Provide the [X, Y] coordinate of the cell's center where the given text is located.  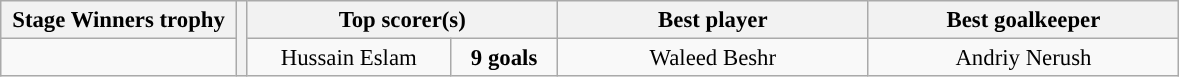
9 goals [504, 58]
Stage Winners trophy [119, 20]
Top scorer(s) [402, 20]
Hussain Eslam [349, 58]
Waleed Beshr [714, 58]
Best goalkeeper [1024, 20]
Best player [714, 20]
Andriy Nerush [1024, 58]
